Find where the given text appears and provide that cell's center as [x, y] coordinate. 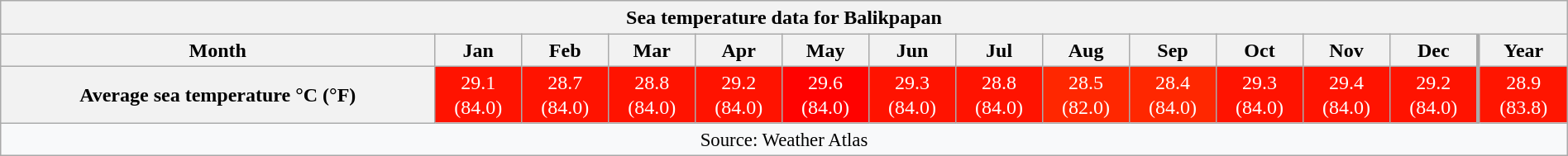
Nov [1346, 50]
May [825, 50]
29.4(84.0) [1346, 94]
Jan [478, 50]
28.9(83.8) [1523, 94]
28.5(82.0) [1087, 94]
Month [218, 50]
Aug [1087, 50]
Feb [566, 50]
Oct [1260, 50]
Average sea temperature °C (°F) [218, 94]
Jun [913, 50]
Year [1523, 50]
28.4(84.0) [1173, 94]
Dec [1434, 50]
Sep [1173, 50]
Jul [999, 50]
29.6(84.0) [825, 94]
28.7(84.0) [566, 94]
Apr [739, 50]
Source: Weather Atlas [784, 139]
Mar [652, 50]
29.1(84.0) [478, 94]
Sea temperature data for Balikpapan [784, 17]
